Extract the (X, Y) coordinate from the center of the cell holding the provided text.  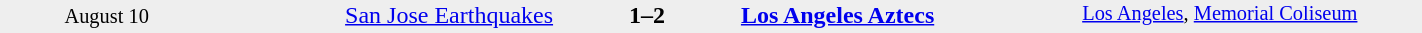
Los Angeles Aztecs (910, 15)
1–2 (648, 15)
August 10 (106, 16)
Los Angeles, Memorial Coliseum (1252, 16)
San Jose Earthquakes (384, 15)
